Return [x, y] of the center of cell containing provided text 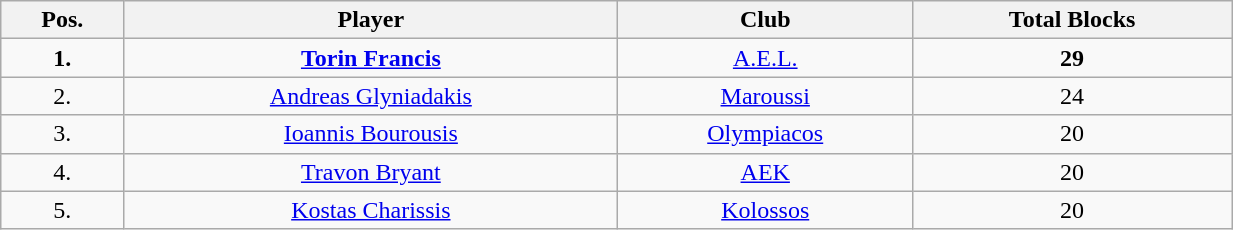
Kolossos [766, 210]
Total Blocks [1072, 20]
4. [62, 172]
1. [62, 58]
2. [62, 96]
Olympiacos [766, 134]
Player [371, 20]
Club [766, 20]
24 [1072, 96]
Ioannis Bourousis [371, 134]
Travon Bryant [371, 172]
AEK [766, 172]
Andreas Glyniadakis [371, 96]
Maroussi [766, 96]
Pos. [62, 20]
29 [1072, 58]
Kostas Charissis [371, 210]
3. [62, 134]
Torin Francis [371, 58]
5. [62, 210]
A.E.L. [766, 58]
